Provide the (X, Y) coordinate of the cell's center where the given text is located.  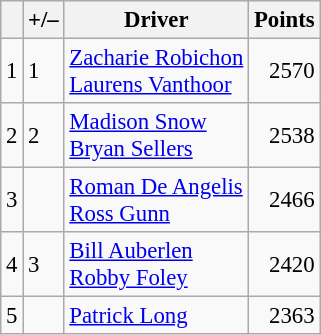
5 (12, 316)
Zacharie Robichon Laurens Vanthoor (156, 72)
+/– (44, 20)
4 (12, 264)
2538 (284, 136)
Driver (156, 20)
Roman De Angelis Ross Gunn (156, 200)
2466 (284, 200)
Points (284, 20)
Madison Snow Bryan Sellers (156, 136)
2570 (284, 72)
2420 (284, 264)
Patrick Long (156, 316)
2363 (284, 316)
Bill Auberlen Robby Foley (156, 264)
